Determine the [X, Y] coordinate at the center of the cell enclosing the given text.  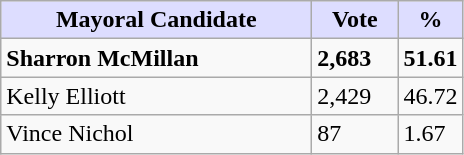
Vote [355, 20]
Mayoral Candidate [156, 20]
51.61 [430, 58]
Sharron McMillan [156, 58]
% [430, 20]
2,429 [355, 96]
1.67 [430, 134]
87 [355, 134]
Kelly Elliott [156, 96]
46.72 [430, 96]
2,683 [355, 58]
Vince Nichol [156, 134]
